Pinpoint the cell where the given text exists, returning its [X, Y] midpoint coordinate. 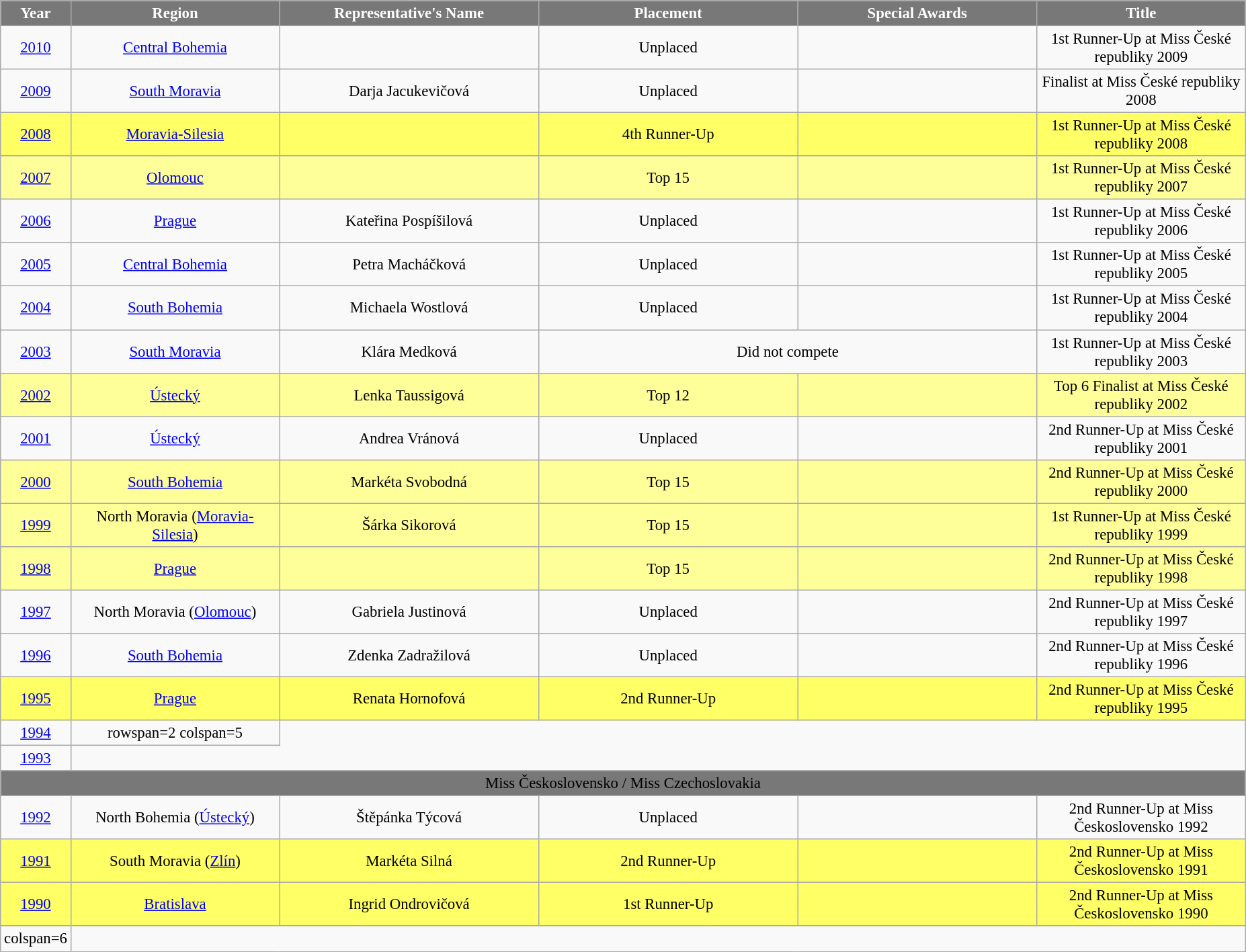
2nd Runner-Up at Miss Československo 1991 [1141, 861]
Michaela Wostlová [409, 308]
2000 [36, 481]
Šárka Sikorová [409, 525]
1993 [36, 759]
Lenka Taussigová [409, 395]
Klára Medková [409, 352]
1997 [36, 611]
Bratislava [175, 904]
Darja Jacukevičová [409, 91]
Special Awards [917, 13]
Gabriela Justinová [409, 611]
1st Runner-Up at Miss České republiky 1999 [1141, 525]
Andrea Vránová [409, 438]
1994 [36, 733]
1999 [36, 525]
Placement [668, 13]
1995 [36, 699]
Ingrid Ondrovičová [409, 904]
1992 [36, 818]
1st Runner-Up at Miss České republiky 2004 [1141, 308]
2nd Runner-Up at Miss České republiky 2001 [1141, 438]
2nd Runner-Up at Miss Československo 1990 [1141, 904]
2009 [36, 91]
1st Runner-Up at Miss České republiky 2009 [1141, 48]
2004 [36, 308]
2nd Runner-Up at Miss České republiky 1995 [1141, 699]
2003 [36, 352]
South Moravia (Zlín) [175, 861]
Markéta Silná [409, 861]
2nd Runner-Up at Miss České republiky 1996 [1141, 656]
Markéta Svobodná [409, 481]
2002 [36, 395]
North Moravia (Olomouc) [175, 611]
North Bohemia (Ústecký) [175, 818]
2nd Runner-Up at Miss České republiky 1998 [1141, 568]
colspan=6 [36, 939]
Kateřina Pospíšilová [409, 222]
2nd Runner-Up at Miss České republiky 2000 [1141, 481]
1st Runner-Up [668, 904]
Olomouc [175, 177]
2006 [36, 222]
Year [36, 13]
Title [1141, 13]
1991 [36, 861]
Renata Hornofová [409, 699]
1st Runner-Up at Miss České republiky 2006 [1141, 222]
2010 [36, 48]
1998 [36, 568]
1st Runner-Up at Miss České republiky 2003 [1141, 352]
1st Runner-Up at Miss České republiky 2005 [1141, 265]
Miss Československo / Miss Czechoslovakia [623, 783]
Did not compete [788, 352]
1st Runner-Up at Miss České republiky 2007 [1141, 177]
2001 [36, 438]
1st Runner-Up at Miss České republiky 2008 [1141, 134]
North Moravia (Moravia-Silesia) [175, 525]
Moravia-Silesia [175, 134]
2007 [36, 177]
Zdenka Zadražilová [409, 656]
Petra Macháčková [409, 265]
2nd Runner-Up at Miss Československo 1992 [1141, 818]
Štěpánka Týcová [409, 818]
Top 12 [668, 395]
2008 [36, 134]
1990 [36, 904]
2005 [36, 265]
rowspan=2 colspan=5 [175, 733]
Representative's Name [409, 13]
Finalist at Miss České republiky 2008 [1141, 91]
Top 6 Finalist at Miss České republiky 2002 [1141, 395]
1996 [36, 656]
2nd Runner-Up at Miss České republiky 1997 [1141, 611]
4th Runner-Up [668, 134]
Region [175, 13]
